For the text-containing cell, return its midpoint in [x, y] coordinate format. 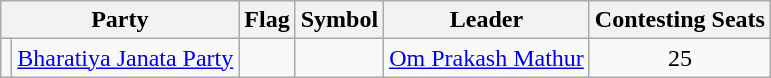
Leader [487, 20]
Flag [267, 20]
Party [120, 20]
Symbol [339, 20]
25 [680, 58]
Bharatiya Janata Party [126, 58]
Contesting Seats [680, 20]
Om Prakash Mathur [487, 58]
